Return the (X, Y) coordinate for the center point of the cell that contains the specified text.  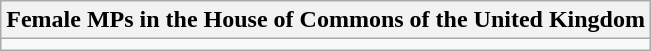
Female MPs in the House of Commons of the United Kingdom (326, 20)
